Extract the (x, y) coordinate from the center of the cell holding the provided text.  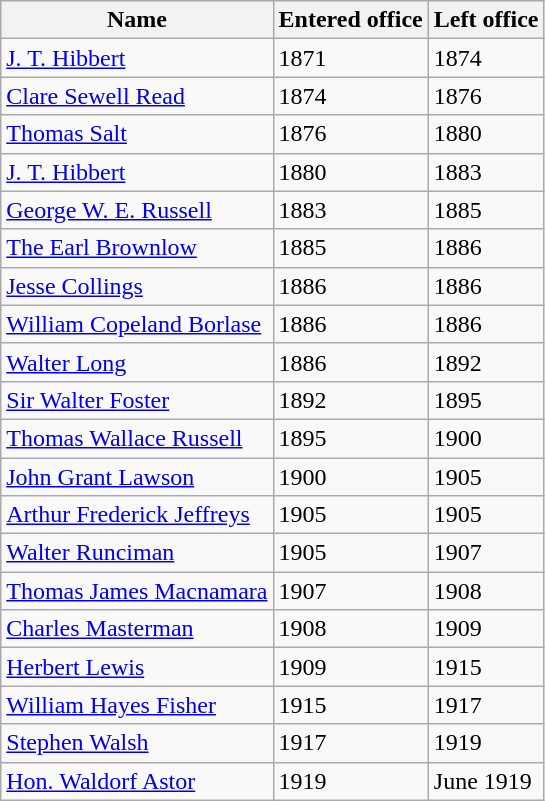
Herbert Lewis (137, 667)
Hon. Waldorf Astor (137, 781)
Walter Runciman (137, 553)
Entered office (350, 20)
Name (137, 20)
Jesse Collings (137, 286)
Sir Walter Foster (137, 400)
Left office (486, 20)
Thomas Salt (137, 134)
Walter Long (137, 362)
Charles Masterman (137, 629)
June 1919 (486, 781)
Stephen Walsh (137, 743)
Thomas Wallace Russell (137, 438)
John Grant Lawson (137, 477)
Clare Sewell Read (137, 96)
William Copeland Borlase (137, 324)
William Hayes Fisher (137, 705)
George W. E. Russell (137, 210)
Thomas James Macnamara (137, 591)
The Earl Brownlow (137, 248)
Arthur Frederick Jeffreys (137, 515)
1871 (350, 58)
